Locate the cell with the specified text and output its [x, y] center coordinate. 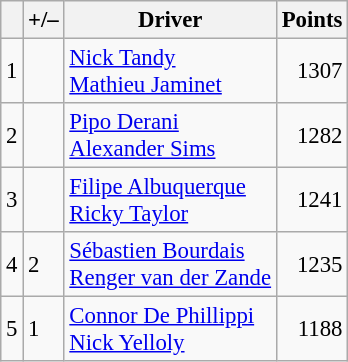
3 [12, 200]
1235 [312, 264]
5 [12, 330]
4 [12, 264]
1188 [312, 330]
Nick Tandy Mathieu Jaminet [170, 72]
Filipe Albuquerque Ricky Taylor [170, 200]
Connor De Phillippi Nick Yelloly [170, 330]
Driver [170, 20]
1307 [312, 72]
1241 [312, 200]
1282 [312, 136]
Points [312, 20]
Sébastien Bourdais Renger van der Zande [170, 264]
+/– [44, 20]
Pipo Derani Alexander Sims [170, 136]
